Return the (x, y) coordinate for the center point of the cell that contains the specified text.  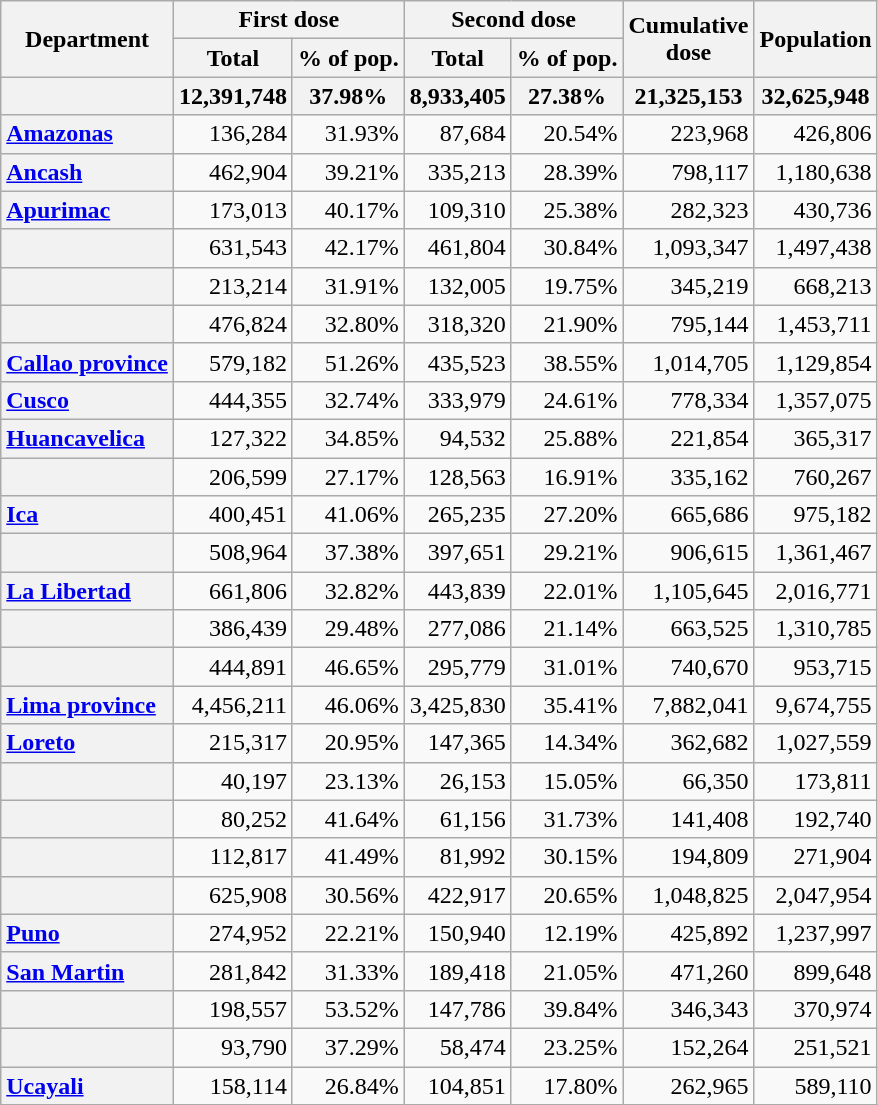
39.21% (348, 172)
370,974 (816, 1009)
61,156 (458, 819)
8,933,405 (458, 96)
26.84% (348, 1085)
21.05% (567, 971)
136,284 (232, 134)
335,162 (688, 477)
1,027,559 (816, 743)
282,323 (688, 210)
24.61% (567, 400)
471,260 (688, 971)
152,264 (688, 1047)
87,684 (458, 134)
42.17% (348, 248)
Apurimac (88, 210)
37.98% (348, 96)
Ucayali (88, 1085)
30.15% (567, 857)
30.84% (567, 248)
1,093,347 (688, 248)
1,237,997 (816, 933)
444,355 (232, 400)
1,310,785 (816, 629)
41.64% (348, 819)
760,267 (816, 477)
12.19% (567, 933)
39.84% (567, 1009)
37.38% (348, 553)
23.25% (567, 1047)
53.52% (348, 1009)
51.26% (348, 362)
665,686 (688, 515)
12,391,748 (232, 96)
444,891 (232, 667)
173,013 (232, 210)
Population (816, 39)
20.95% (348, 743)
274,952 (232, 933)
1,180,638 (816, 172)
150,940 (458, 933)
443,839 (458, 591)
795,144 (688, 324)
37.29% (348, 1047)
Cumulativedose (688, 39)
31.01% (567, 667)
Ica (88, 515)
Callao province (88, 362)
1,129,854 (816, 362)
589,110 (816, 1085)
277,086 (458, 629)
40,197 (232, 781)
31.93% (348, 134)
19.75% (567, 286)
281,842 (232, 971)
899,648 (816, 971)
27.17% (348, 477)
397,651 (458, 553)
40.17% (348, 210)
631,543 (232, 248)
1,048,825 (688, 895)
58,474 (458, 1047)
41.49% (348, 857)
127,322 (232, 438)
14.34% (567, 743)
194,809 (688, 857)
San Martin (88, 971)
1,357,075 (816, 400)
462,904 (232, 172)
953,715 (816, 667)
158,114 (232, 1085)
579,182 (232, 362)
30.56% (348, 895)
335,213 (458, 172)
7,882,041 (688, 705)
21.14% (567, 629)
198,557 (232, 1009)
80,252 (232, 819)
104,851 (458, 1085)
221,854 (688, 438)
Loreto (88, 743)
425,892 (688, 933)
22.01% (567, 591)
386,439 (232, 629)
21.90% (567, 324)
Huancavelica (88, 438)
17.80% (567, 1085)
Ancash (88, 172)
93,790 (232, 1047)
295,779 (458, 667)
16.91% (567, 477)
9,674,755 (816, 705)
333,979 (458, 400)
1,361,467 (816, 553)
147,786 (458, 1009)
2,047,954 (816, 895)
740,670 (688, 667)
147,365 (458, 743)
23.13% (348, 781)
109,310 (458, 210)
46.65% (348, 667)
265,235 (458, 515)
668,213 (816, 286)
318,320 (458, 324)
271,904 (816, 857)
189,418 (458, 971)
32.74% (348, 400)
4,456,211 (232, 705)
46.06% (348, 705)
38.55% (567, 362)
20.54% (567, 134)
2,016,771 (816, 591)
975,182 (816, 515)
32.82% (348, 591)
661,806 (232, 591)
435,523 (458, 362)
365,317 (816, 438)
1,014,705 (688, 362)
132,005 (458, 286)
426,806 (816, 134)
206,599 (232, 477)
41.06% (348, 515)
Amazonas (88, 134)
22.21% (348, 933)
346,343 (688, 1009)
26,153 (458, 781)
173,811 (816, 781)
508,964 (232, 553)
400,451 (232, 515)
28.39% (567, 172)
251,521 (816, 1047)
35.41% (567, 705)
223,968 (688, 134)
La Libertad (88, 591)
461,804 (458, 248)
362,682 (688, 743)
29.48% (348, 629)
1,105,645 (688, 591)
141,408 (688, 819)
Department (88, 39)
430,736 (816, 210)
192,740 (816, 819)
345,219 (688, 286)
32,625,948 (816, 96)
476,824 (232, 324)
31.73% (567, 819)
25.88% (567, 438)
27.20% (567, 515)
31.33% (348, 971)
112,817 (232, 857)
215,317 (232, 743)
262,965 (688, 1085)
First dose (288, 20)
94,532 (458, 438)
29.21% (567, 553)
213,214 (232, 286)
34.85% (348, 438)
27.38% (567, 96)
128,563 (458, 477)
1,497,438 (816, 248)
81,992 (458, 857)
906,615 (688, 553)
Second dose (514, 20)
32.80% (348, 324)
798,117 (688, 172)
Cusco (88, 400)
422,917 (458, 895)
25.38% (567, 210)
Lima province (88, 705)
31.91% (348, 286)
20.65% (567, 895)
15.05% (567, 781)
625,908 (232, 895)
66,350 (688, 781)
21,325,153 (688, 96)
Puno (88, 933)
778,334 (688, 400)
1,453,711 (816, 324)
663,525 (688, 629)
3,425,830 (458, 705)
